Identify which cell holds the provided text, then report its [x, y] central coordinate. 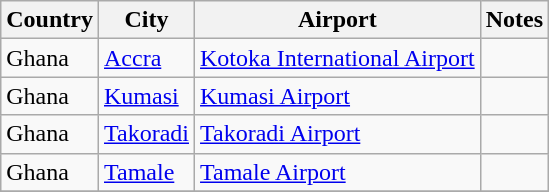
Airport [338, 20]
Kotoka International Airport [338, 58]
Country [50, 20]
Kumasi Airport [338, 96]
Tamale [146, 172]
Takoradi [146, 134]
Notes [514, 20]
Kumasi [146, 96]
Tamale Airport [338, 172]
Accra [146, 58]
City [146, 20]
Takoradi Airport [338, 134]
